Extract the (X, Y) coordinate from the center of the cell holding the provided text.  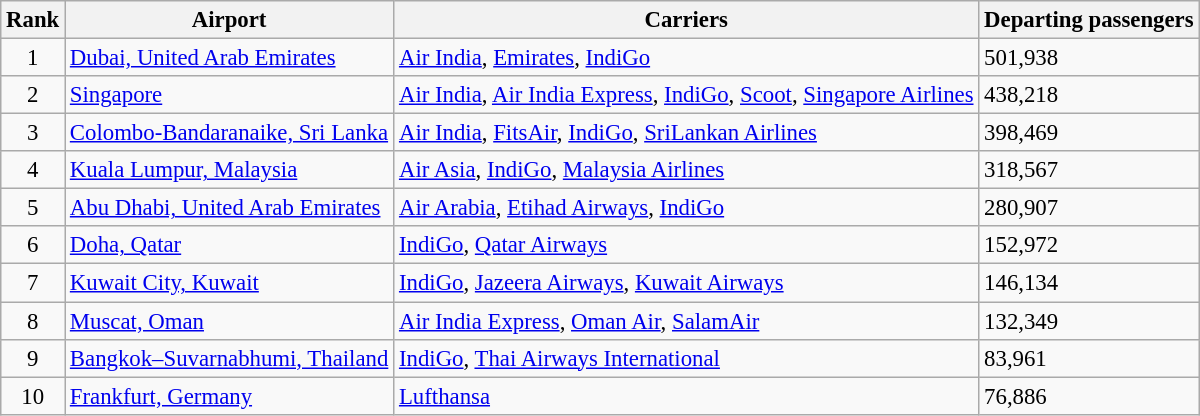
Rank (33, 20)
2 (33, 95)
IndiGo, Qatar Airways (686, 245)
438,218 (1089, 95)
Lufthansa (686, 396)
83,961 (1089, 358)
Dubai, United Arab Emirates (230, 58)
1 (33, 58)
10 (33, 396)
501,938 (1089, 58)
Kuwait City, Kuwait (230, 283)
Bangkok–Suvarnabhumi, Thailand (230, 358)
Doha, Qatar (230, 245)
Air Asia, IndiGo, Malaysia Airlines (686, 170)
8 (33, 321)
398,469 (1089, 133)
Air India, Emirates, IndiGo (686, 58)
Carriers (686, 20)
146,134 (1089, 283)
4 (33, 170)
IndiGo, Jazeera Airways, Kuwait Airways (686, 283)
7 (33, 283)
132,349 (1089, 321)
9 (33, 358)
5 (33, 208)
IndiGo, Thai Airways International (686, 358)
Frankfurt, Germany (230, 396)
152,972 (1089, 245)
Kuala Lumpur, Malaysia (230, 170)
Air Arabia, Etihad Airways, IndiGo (686, 208)
Singapore (230, 95)
Muscat, Oman (230, 321)
Air India Express, Oman Air, SalamAir (686, 321)
318,567 (1089, 170)
Air India, FitsAir, IndiGo, SriLankan Airlines (686, 133)
280,907 (1089, 208)
Abu Dhabi, United Arab Emirates (230, 208)
Colombo-Bandaranaike, Sri Lanka (230, 133)
Departing passengers (1089, 20)
Airport (230, 20)
3 (33, 133)
Air India, Air India Express, IndiGo, Scoot, Singapore Airlines (686, 95)
6 (33, 245)
76,886 (1089, 396)
